Output the (X, Y) coordinate of the center of the cell containing the given text.  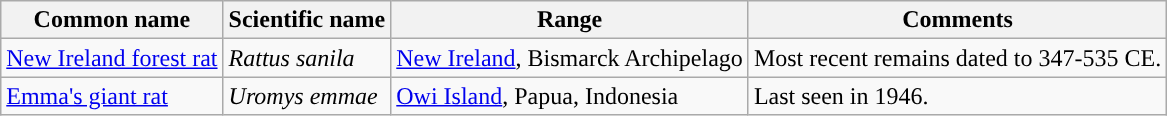
New Ireland forest rat (112, 58)
Common name (112, 20)
Range (570, 20)
New Ireland, Bismarck Archipelago (570, 58)
Last seen in 1946. (957, 96)
Scientific name (307, 20)
Comments (957, 20)
Uromys emmae (307, 96)
Most recent remains dated to 347-535 CE. (957, 58)
Emma's giant rat (112, 96)
Owi Island, Papua, Indonesia (570, 96)
Rattus sanila (307, 58)
